Return [x, y] of the center of cell containing provided text 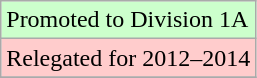
Promoted to Division 1A [128, 20]
Relegated for 2012–2014 [128, 58]
